Output the (X, Y) coordinate of the center of the cell containing the given text.  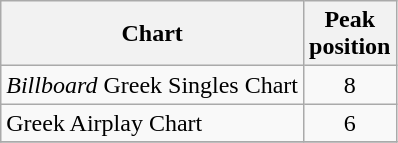
Greek Airplay Chart (152, 123)
Billboard Greek Singles Chart (152, 85)
6 (350, 123)
8 (350, 85)
Chart (152, 34)
Peakposition (350, 34)
